Scan for the cell matching the given text and deliver its [x, y] coordinate at center. 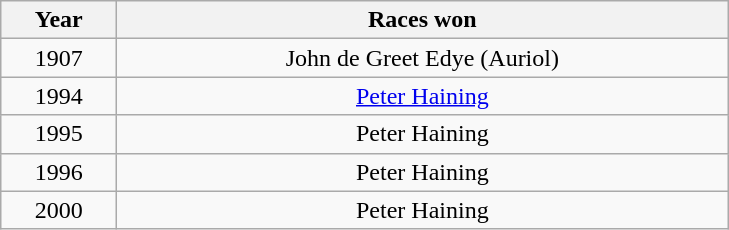
1995 [59, 134]
1907 [59, 58]
Races won [422, 20]
2000 [59, 210]
1996 [59, 172]
John de Greet Edye (Auriol) [422, 58]
Year [59, 20]
1994 [59, 96]
